For the text-containing cell, return its midpoint in (x, y) coordinate format. 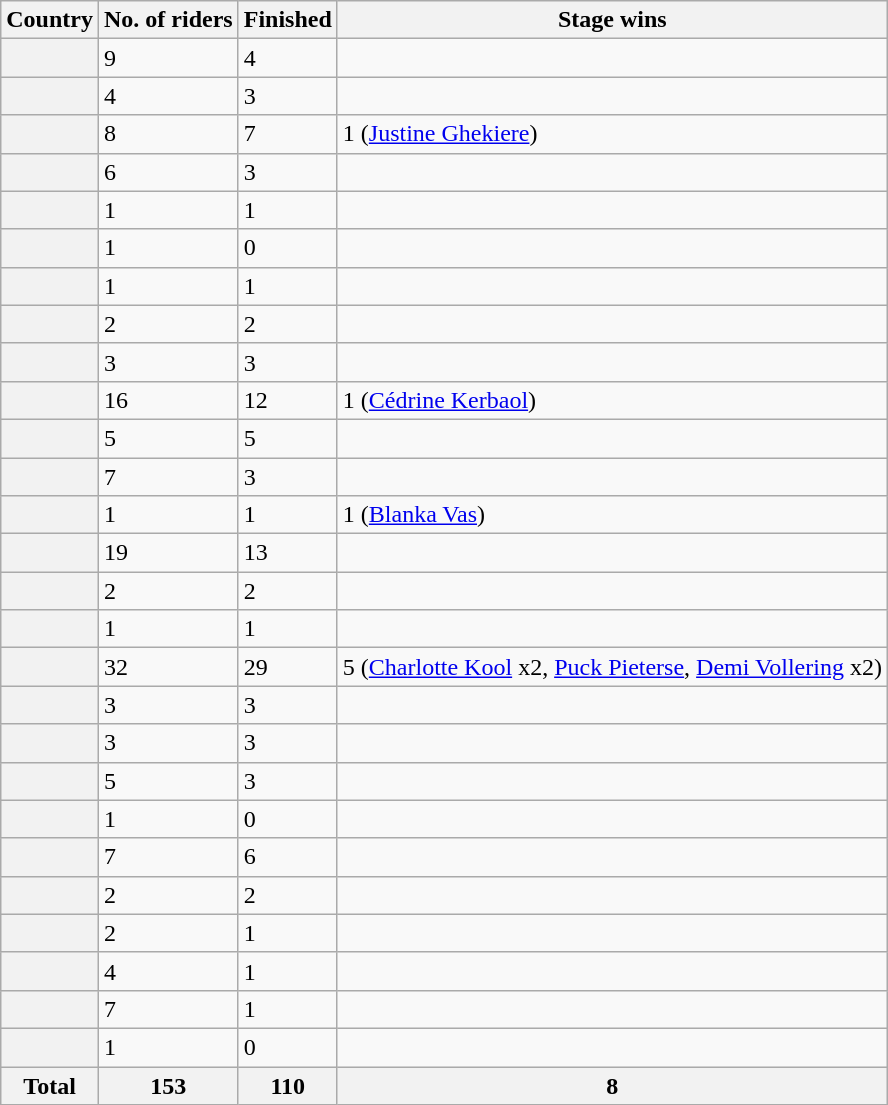
Finished (288, 20)
Stage wins (612, 20)
Country (50, 20)
19 (168, 553)
1 (Blanka Vas) (612, 515)
153 (168, 1085)
1 (Cédrine Kerbaol) (612, 400)
110 (288, 1085)
12 (288, 400)
1 (Justine Ghekiere) (612, 134)
16 (168, 400)
5 (Charlotte Kool x2, Puck Pieterse, Demi Vollering x2) (612, 667)
29 (288, 667)
13 (288, 553)
No. of riders (168, 20)
9 (168, 58)
Total (50, 1085)
32 (168, 667)
